Scan for the cell matching the given text and deliver its (x, y) coordinate at center. 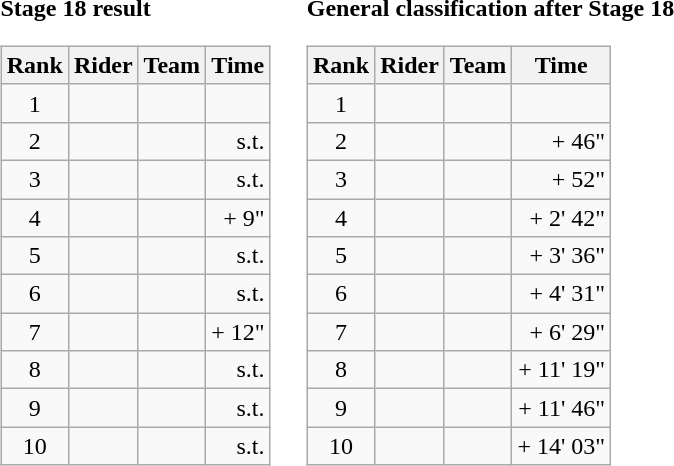
+ 9" (238, 217)
+ 4' 31" (562, 294)
+ 6' 29" (562, 332)
+ 46" (562, 141)
+ 3' 36" (562, 256)
+ 11' 19" (562, 370)
+ 14' 03" (562, 446)
+ 12" (238, 332)
+ 11' 46" (562, 408)
+ 2' 42" (562, 217)
+ 52" (562, 179)
